From the cell containing the given text, extract its center point as [X, Y] coordinate. 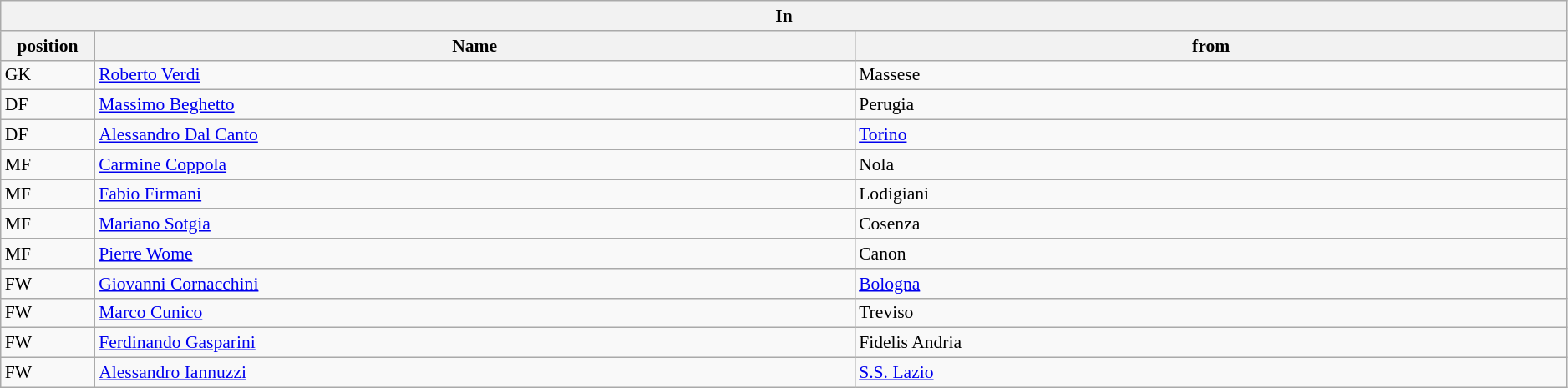
Alessandro Dal Canto [474, 135]
Bologna [1211, 284]
Massese [1211, 75]
from [1211, 46]
Canon [1211, 254]
S.S. Lazio [1211, 373]
position [48, 46]
GK [48, 75]
Cosenza [1211, 224]
Lodigiani [1211, 194]
Marco Cunico [474, 313]
Pierre Wome [474, 254]
Fidelis Andria [1211, 343]
Giovanni Cornacchini [474, 284]
Nola [1211, 164]
Treviso [1211, 313]
Torino [1211, 135]
Fabio Firmani [474, 194]
Name [474, 46]
Perugia [1211, 105]
Roberto Verdi [474, 75]
Alessandro Iannuzzi [474, 373]
In [784, 16]
Carmine Coppola [474, 164]
Massimo Beghetto [474, 105]
Ferdinando Gasparini [474, 343]
Mariano Sotgia [474, 224]
